Capture the cell that displays the provided text and extract its (X, Y) central coordinate. 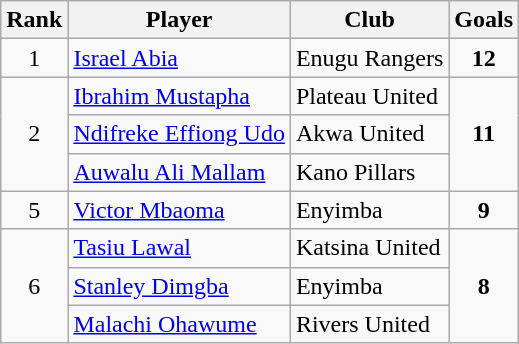
Katsina United (369, 248)
Ibrahim Mustapha (180, 96)
8 (484, 286)
Ndifreke Effiong Udo (180, 134)
5 (34, 210)
Rank (34, 20)
Goals (484, 20)
Malachi Ohawume (180, 324)
Enugu Rangers (369, 58)
Rivers United (369, 324)
1 (34, 58)
Victor Mbaoma (180, 210)
Club (369, 20)
Israel Abia (180, 58)
11 (484, 134)
Auwalu Ali Mallam (180, 172)
Tasiu Lawal (180, 248)
Plateau United (369, 96)
2 (34, 134)
Akwa United (369, 134)
Stanley Dimgba (180, 286)
Player (180, 20)
Kano Pillars (369, 172)
12 (484, 58)
9 (484, 210)
6 (34, 286)
